Identify which cell holds the provided text, then report its (x, y) central coordinate. 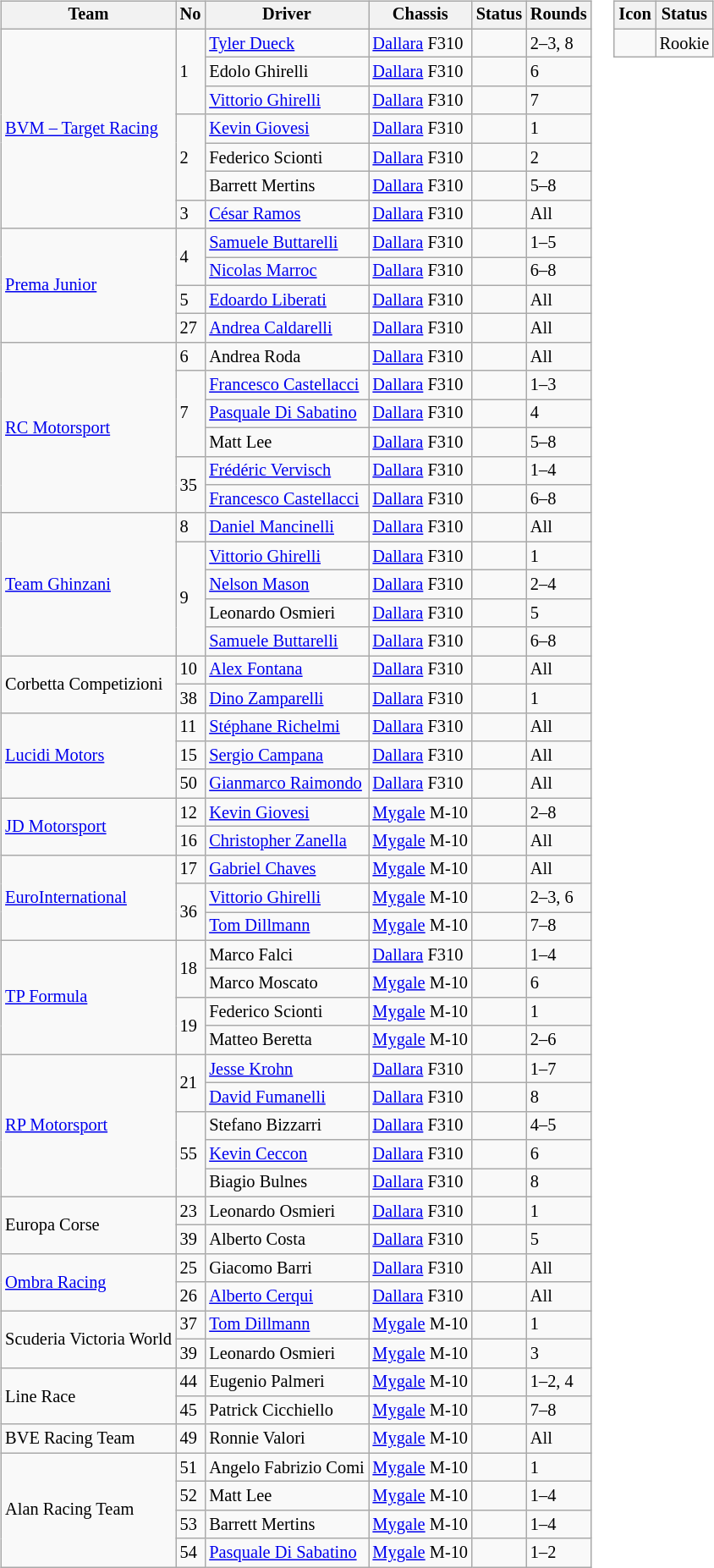
Biagio Bulnes (286, 1183)
Nelson Mason (286, 585)
Alex Fontana (286, 670)
Nicolas Marroc (286, 272)
9 (191, 599)
44 (191, 1382)
Lucidi Motors (88, 755)
Andrea Caldarelli (286, 328)
21 (191, 1083)
19 (191, 1026)
2–3, 8 (558, 43)
Europa Corse (88, 1225)
1–2, 4 (558, 1382)
45 (191, 1411)
Patrick Cicchiello (286, 1411)
David Fumanelli (286, 1098)
EuroInternational (88, 897)
Rookie (685, 43)
17 (191, 869)
Driver (286, 15)
36 (191, 912)
Andrea Roda (286, 357)
53 (191, 1524)
Edoardo Liberati (286, 300)
Gianmarco Raimondo (286, 784)
BVM – Target Racing (88, 129)
55 (191, 1154)
Stefano Bizzarri (286, 1125)
Alan Racing Team (88, 1510)
51 (191, 1467)
Tyler Dueck (286, 43)
Sergio Campana (286, 756)
Alberto Cerqui (286, 1296)
Scuderia Victoria World (88, 1339)
Marco Falci (286, 955)
4–5 (558, 1125)
35 (191, 484)
Ombra Racing (88, 1283)
Kevin Ceccon (286, 1154)
Team (88, 15)
Alberto Costa (286, 1240)
25 (191, 1268)
Marco Moscato (286, 983)
BVE Racing Team (88, 1439)
54 (191, 1553)
Edolo Ghirelli (286, 72)
52 (191, 1496)
Eugenio Palmeri (286, 1382)
Dino Zamparelli (286, 698)
César Ramos (286, 214)
JD Motorsport (88, 826)
18 (191, 968)
Prema Junior (88, 286)
No (191, 15)
10 (191, 670)
Christopher Zanella (286, 841)
1–3 (558, 385)
49 (191, 1439)
2–4 (558, 585)
2–6 (558, 1040)
Rounds (558, 15)
1–2 (558, 1553)
Frédéric Vervisch (286, 470)
RP Motorsport (88, 1125)
26 (191, 1296)
RC Motorsport (88, 428)
Matteo Beretta (286, 1040)
50 (191, 784)
Corbetta Competizioni (88, 684)
Ronnie Valori (286, 1439)
38 (191, 698)
1–5 (558, 243)
15 (191, 756)
Line Race (88, 1396)
11 (191, 727)
16 (191, 841)
Gabriel Chaves (286, 869)
23 (191, 1211)
2–8 (558, 812)
Daniel Mancinelli (286, 527)
37 (191, 1325)
2–3, 6 (558, 898)
27 (191, 328)
Stéphane Richelmi (286, 727)
TP Formula (88, 997)
Jesse Krohn (286, 1069)
Team Ghinzani (88, 584)
Giacomo Barri (286, 1268)
1–7 (558, 1069)
Chassis (420, 15)
12 (191, 812)
Icon (634, 15)
Angelo Fabrizio Comi (286, 1467)
